Locate the cell with the specified text and output its [x, y] center coordinate. 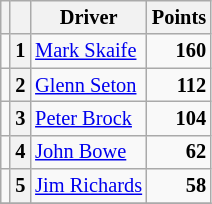
Driver [88, 17]
1 [20, 51]
3 [20, 118]
2 [20, 85]
104 [179, 118]
John Bowe [88, 152]
5 [20, 186]
Points [179, 17]
4 [20, 152]
62 [179, 152]
160 [179, 51]
112 [179, 85]
Peter Brock [88, 118]
Glenn Seton [88, 85]
Mark Skaife [88, 51]
58 [179, 186]
Jim Richards [88, 186]
